Detect which cell encompasses the target text, then output its [X, Y] center coordinate. 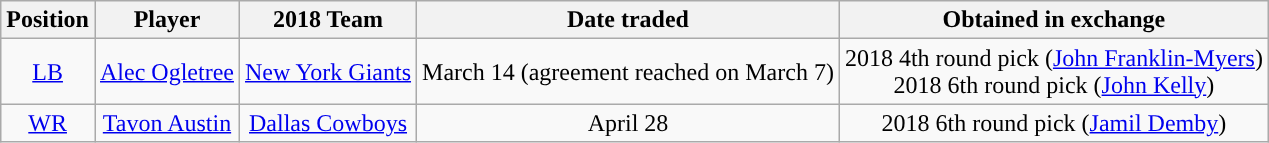
Tavon Austin [166, 123]
Position [48, 20]
Player [166, 20]
April 28 [628, 123]
Alec Ogletree [166, 72]
2018 Team [328, 20]
Dallas Cowboys [328, 123]
New York Giants [328, 72]
March 14 (agreement reached on March 7) [628, 72]
LB [48, 72]
Obtained in exchange [1054, 20]
2018 6th round pick (Jamil Demby) [1054, 123]
WR [48, 123]
Date traded [628, 20]
2018 4th round pick (John Franklin-Myers) 2018 6th round pick (John Kelly) [1054, 72]
